Scan for the cell matching the given text and deliver its [x, y] coordinate at center. 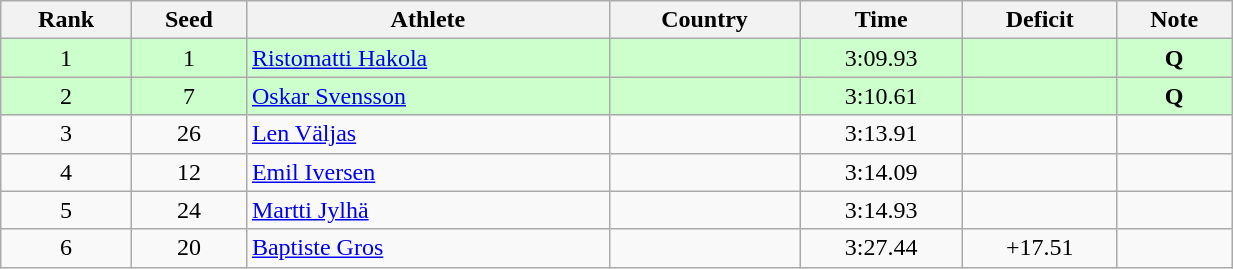
7 [188, 96]
26 [188, 134]
Athlete [428, 20]
12 [188, 172]
3:14.09 [882, 172]
3:14.93 [882, 210]
3 [66, 134]
3:27.44 [882, 248]
20 [188, 248]
Time [882, 20]
Martti Jylhä [428, 210]
Seed [188, 20]
Len Väljas [428, 134]
Deficit [1040, 20]
4 [66, 172]
3:13.91 [882, 134]
3:09.93 [882, 58]
Emil Iversen [428, 172]
Baptiste Gros [428, 248]
5 [66, 210]
Country [704, 20]
6 [66, 248]
Rank [66, 20]
24 [188, 210]
+17.51 [1040, 248]
Note [1174, 20]
Ristomatti Hakola [428, 58]
2 [66, 96]
3:10.61 [882, 96]
Oskar Svensson [428, 96]
